Scan for the cell matching the given text and deliver its [x, y] coordinate at center. 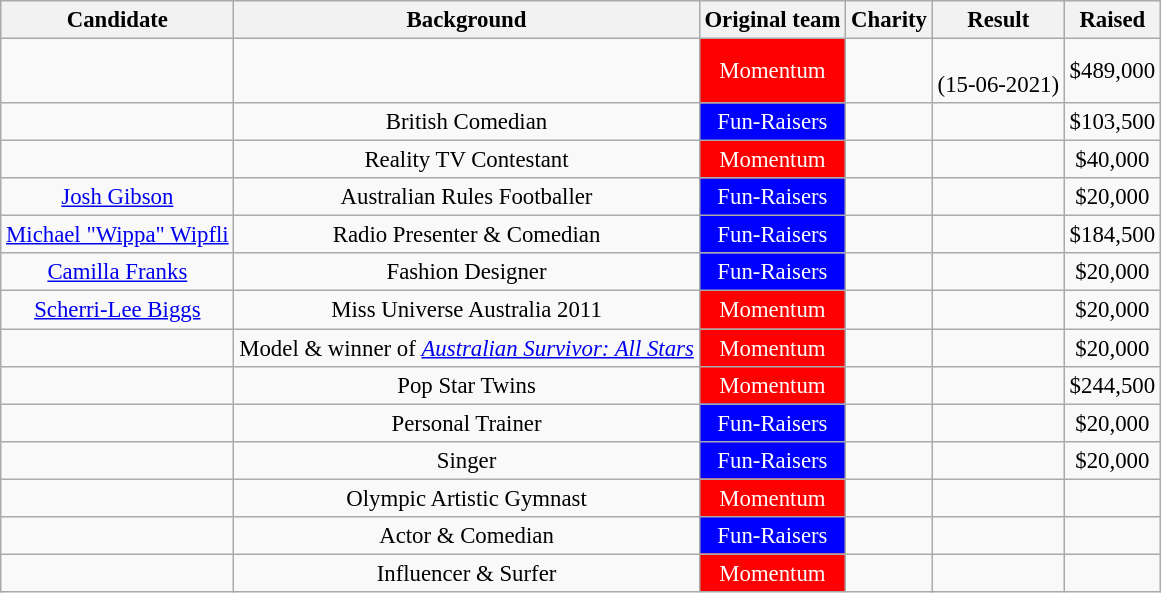
Australian Rules Footballer [466, 197]
Background [466, 20]
Raised [1112, 20]
Candidate [118, 20]
Personal Trainer [466, 423]
Singer [466, 460]
Camilla Franks [118, 273]
Charity [890, 20]
Influencer & Surfer [466, 573]
$184,500 [1112, 235]
$103,500 [1112, 122]
British Comedian [466, 122]
Josh Gibson [118, 197]
Miss Universe Australia 2011 [466, 310]
Michael "Wippa" Wipfli [118, 235]
Original team [772, 20]
Radio Presenter & Comedian [466, 235]
Reality TV Contestant [466, 160]
(15-06-2021) [998, 72]
Model & winner of Australian Survivor: All Stars [466, 348]
$489,000 [1112, 72]
Fashion Designer [466, 273]
Scherri-Lee Biggs [118, 310]
Result [998, 20]
Olympic Artistic Gymnast [466, 498]
Pop Star Twins [466, 385]
$40,000 [1112, 160]
$244,500 [1112, 385]
Actor & Comedian [466, 536]
